Extract the [x, y] coordinate from the center of the cell holding the provided text.  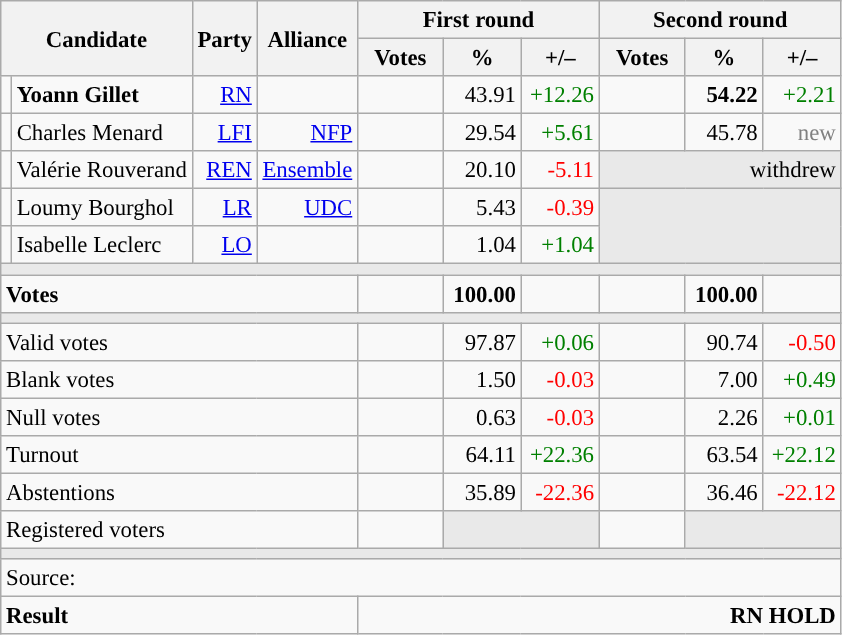
Registered voters [180, 530]
Null votes [180, 417]
2.26 [724, 417]
RN HOLD [600, 616]
-0.50 [802, 342]
+1.04 [560, 245]
90.74 [724, 342]
64.11 [482, 455]
LFI [224, 133]
Turnout [180, 455]
-22.12 [802, 492]
Isabelle Leclerc [102, 245]
Result [180, 616]
Ensemble [307, 170]
Charles Menard [102, 133]
-22.36 [560, 492]
+0.01 [802, 417]
5.43 [482, 208]
Valérie Rouverand [102, 170]
Party [224, 38]
RN [224, 95]
LR [224, 208]
45.78 [724, 133]
+22.12 [802, 455]
+12.26 [560, 95]
Blank votes [180, 379]
UDC [307, 208]
+2.21 [802, 95]
NFP [307, 133]
63.54 [724, 455]
43.91 [482, 95]
LO [224, 245]
Abstentions [180, 492]
REN [224, 170]
new [802, 133]
+22.36 [560, 455]
36.46 [724, 492]
1.50 [482, 379]
97.87 [482, 342]
Candidate [96, 38]
-0.39 [560, 208]
54.22 [724, 95]
+0.06 [560, 342]
Second round [720, 20]
Valid votes [180, 342]
0.63 [482, 417]
29.54 [482, 133]
First round [479, 20]
7.00 [724, 379]
Yoann Gillet [102, 95]
35.89 [482, 492]
20.10 [482, 170]
+5.61 [560, 133]
Loumy Bourghol [102, 208]
1.04 [482, 245]
+0.49 [802, 379]
withdrew [720, 170]
Alliance [307, 38]
-5.11 [560, 170]
Source: [421, 578]
